Capture the cell that displays the provided text and extract its [X, Y] central coordinate. 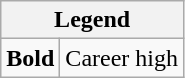
Legend [92, 20]
Bold [30, 58]
Career high [122, 58]
